Return [x, y] of the center of cell containing provided text 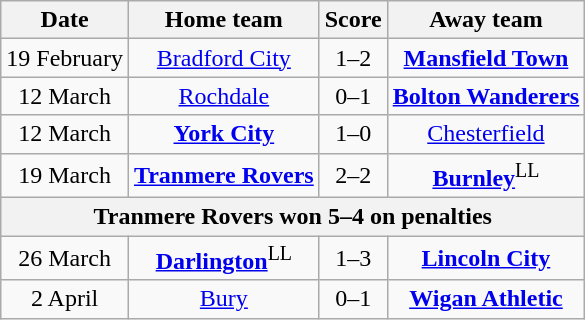
Chesterfield [486, 134]
BurnleyLL [486, 176]
Bury [224, 299]
Wigan Athletic [486, 299]
Tranmere Rovers [224, 176]
Bolton Wanderers [486, 96]
Lincoln City [486, 258]
Date [65, 20]
2 April [65, 299]
1–3 [353, 258]
26 March [65, 258]
1–0 [353, 134]
1–2 [353, 58]
DarlingtonLL [224, 258]
Mansfield Town [486, 58]
Tranmere Rovers won 5–4 on penalties [293, 217]
York City [224, 134]
Home team [224, 20]
19 February [65, 58]
Away team [486, 20]
2–2 [353, 176]
Bradford City [224, 58]
Score [353, 20]
Rochdale [224, 96]
19 March [65, 176]
